Scan for the cell matching the given text and deliver its (x, y) coordinate at center. 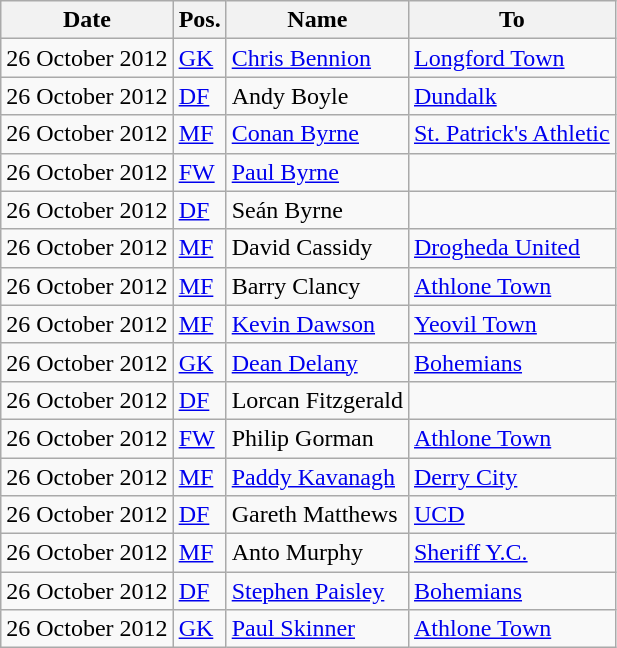
Kevin Dawson (317, 324)
Sheriff Y.C. (512, 553)
Barry Clancy (317, 286)
Conan Byrne (317, 134)
Longford Town (512, 58)
Paul Byrne (317, 172)
Date (87, 20)
Paddy Kavanagh (317, 477)
To (512, 20)
Yeovil Town (512, 324)
Stephen Paisley (317, 591)
Drogheda United (512, 248)
Pos. (200, 20)
Chris Bennion (317, 58)
Seán Byrne (317, 210)
Dean Delany (317, 362)
Gareth Matthews (317, 515)
St. Patrick's Athletic (512, 134)
UCD (512, 515)
Philip Gorman (317, 438)
Andy Boyle (317, 96)
Paul Skinner (317, 629)
Derry City (512, 477)
David Cassidy (317, 248)
Lorcan Fitzgerald (317, 400)
Anto Murphy (317, 553)
Dundalk (512, 96)
Name (317, 20)
